Find where the given text appears and provide that cell's center as (X, Y) coordinate. 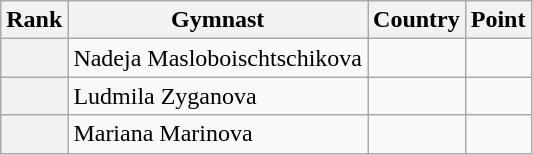
Ludmila Zyganova (218, 96)
Nadeja Masloboischtschikova (218, 58)
Country (417, 20)
Gymnast (218, 20)
Rank (34, 20)
Point (498, 20)
Mariana Marinova (218, 134)
